Return (X, Y) of the center of cell containing provided text 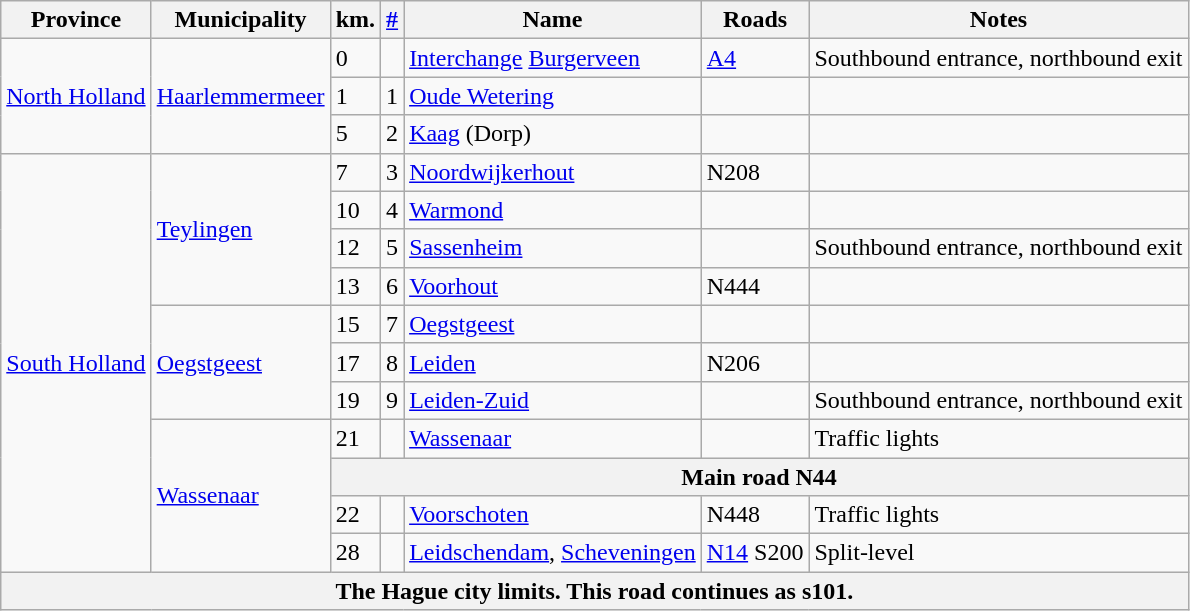
Leiden-Zuid (553, 400)
4 (392, 210)
2 (392, 134)
South Holland (76, 362)
Province (76, 20)
Name (553, 20)
Roads (755, 20)
Warmond (553, 210)
N208 (755, 172)
The Hague city limits. This road continues as s101. (594, 591)
N206 (755, 362)
Noordwijkerhout (553, 172)
8 (392, 362)
22 (355, 515)
Teylingen (240, 229)
N444 (755, 286)
Haarlemmermeer (240, 96)
Oude Wetering (553, 96)
Notes (998, 20)
North Holland (76, 96)
Kaag (Dorp) (553, 134)
N448 (755, 515)
Voorschoten (553, 515)
Main road N44 (759, 477)
Sassenheim (553, 248)
6 (392, 286)
A4 (755, 58)
19 (355, 400)
Interchange Burgerveen (553, 58)
N14 S200 (755, 553)
13 (355, 286)
9 (392, 400)
28 (355, 553)
21 (355, 438)
Split-level (998, 553)
Municipality (240, 20)
Voorhout (553, 286)
10 (355, 210)
3 (392, 172)
Leiden (553, 362)
Leidschendam, Scheveningen (553, 553)
0 (355, 58)
15 (355, 324)
12 (355, 248)
# (392, 20)
17 (355, 362)
km. (355, 20)
